Extract the (X, Y) coordinate from the center of the cell holding the provided text.  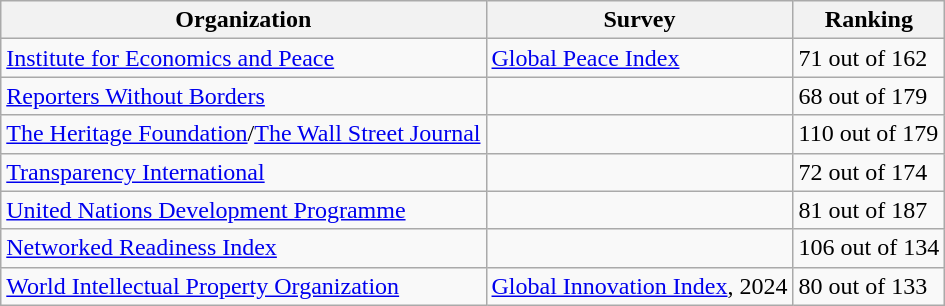
Reporters Without Borders (244, 96)
106 out of 134 (869, 248)
71 out of 162 (869, 58)
Global Innovation Index, 2024 (640, 286)
81 out of 187 (869, 210)
72 out of 174 (869, 172)
Transparency International (244, 172)
Survey (640, 20)
Institute for Economics and Peace (244, 58)
Organization (244, 20)
68 out of 179 (869, 96)
Global Peace Index (640, 58)
110 out of 179 (869, 134)
Networked Readiness Index (244, 248)
80 out of 133 (869, 286)
Ranking (869, 20)
The Heritage Foundation/The Wall Street Journal (244, 134)
United Nations Development Programme (244, 210)
World Intellectual Property Organization (244, 286)
